Return the [X, Y] coordinate for the center point of the cell that contains the specified text.  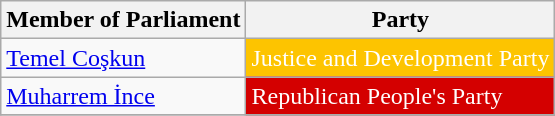
Temel Coşkun [124, 58]
Party [400, 20]
Muharrem İnce [124, 96]
Republican People's Party [400, 96]
Justice and Development Party [400, 58]
Member of Parliament [124, 20]
